Provide the (x, y) coordinate of the cell's center where the given text is located.  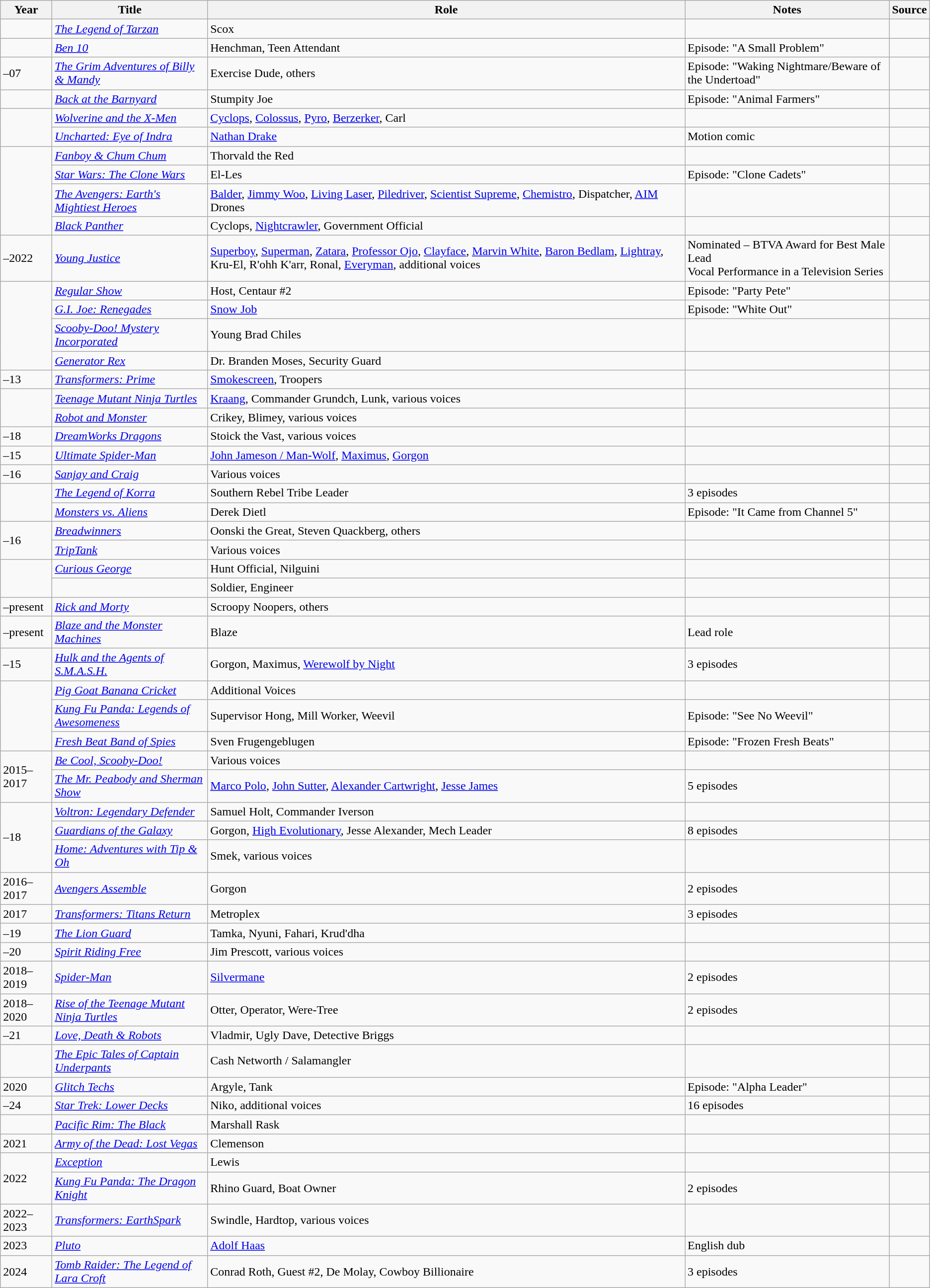
Star Trek: Lower Decks (130, 1106)
Army of the Dead: Lost Vegas (130, 1143)
Episode: "See No Weevil" (787, 716)
Episode: "Waking Nightmare/Beware of the Undertoad" (787, 74)
Curious George (130, 568)
Stoick the Vast, various voices (446, 436)
Clemenson (446, 1143)
Episode: "Frozen Fresh Beats" (787, 741)
Transformers: Titans Return (130, 914)
Henchman, Teen Attendant (446, 48)
El-Les (446, 174)
Kraang, Commander Grundch, Lunk, various voices (446, 399)
Superboy, Superman, Zatara, Professor Ojo, Clayface, Marvin White, Baron Bedlam, Lightray, Kru-El, R'ohh K'arr, Ronal, Everyman, additional voices (446, 258)
Sven Frugengeblugen (446, 741)
Episode: "Alpha Leader" (787, 1087)
Spider-Man (130, 977)
Host, Centaur #2 (446, 291)
Be Cool, Scooby-Doo! (130, 760)
Derek Dietl (446, 512)
Pluto (130, 1246)
2022–2023 (26, 1220)
Samuel Holt, Commander Iverson (446, 811)
Silvermane (446, 977)
Vladmir, Ugly Dave, Detective Briggs (446, 1036)
Tamka, Nyuni, Fahari, Krud'dha (446, 933)
Southern Rebel Tribe Leader (446, 493)
Crikey, Blimey, various voices (446, 417)
Gorgon (446, 888)
Title (130, 10)
Exception (130, 1162)
Nominated – BTVA Award for Best Male LeadVocal Performance in a Television Series (787, 258)
Wolverine and the X-Men (130, 118)
Smokescreen, Troopers (446, 380)
G.I. Joe: Renegades (130, 310)
Breadwinners (130, 531)
Balder, Jimmy Woo, Living Laser, Piledriver, Scientist Supreme, Chemistro, Dispatcher, AIM Drones (446, 200)
–07 (26, 74)
Love, Death & Robots (130, 1036)
–20 (26, 952)
Lewis (446, 1162)
Episode: "Clone Cadets" (787, 174)
Ben 10 (130, 48)
Conrad Roth, Guest #2, De Molay, Cowboy Billionaire (446, 1271)
Monsters vs. Aliens (130, 512)
Gorgon, Maximus, Werewolf by Night (446, 665)
Stumpity Joe (446, 99)
Rick and Morty (130, 607)
Scooby-Doo! Mystery Incorporated (130, 335)
Lead role (787, 632)
Ultimate Spider-Man (130, 455)
2017 (26, 914)
DreamWorks Dragons (130, 436)
Episode: "White Out" (787, 310)
Year (26, 10)
Uncharted: Eye of Indra (130, 137)
Episode: "A Small Problem" (787, 48)
Star Wars: The Clone Wars (130, 174)
Blaze and the Monster Machines (130, 632)
Dr. Branden Moses, Security Guard (446, 361)
Cash Networth / Salamangler (446, 1061)
2023 (26, 1246)
Blaze (446, 632)
Hulk and the Agents of S.M.A.S.H. (130, 665)
–24 (26, 1106)
Avengers Assemble (130, 888)
Young Brad Chiles (446, 335)
–2022 (26, 258)
Transformers: Prime (130, 380)
Thorvald the Red (446, 156)
Young Justice (130, 258)
The Grim Adventures of Billy & Mandy (130, 74)
Guardians of the Galaxy (130, 830)
The Mr. Peabody and Sherman Show (130, 786)
Exercise Dude, others (446, 74)
Nathan Drake (446, 137)
Metroplex (446, 914)
Role (446, 10)
–19 (26, 933)
2024 (26, 1271)
Sanjay and Craig (130, 474)
–13 (26, 380)
Source (909, 10)
Black Panther (130, 226)
Swindle, Hardtop, various voices (446, 1220)
Hunt Official, Nilguini (446, 568)
John Jameson / Man-Wolf, Maximus, Gorgon (446, 455)
Argyle, Tank (446, 1087)
Rise of the Teenage Mutant Ninja Turtles (130, 1010)
Glitch Techs (130, 1087)
The Avengers: Earth's Mightiest Heroes (130, 200)
Pig Goat Banana Cricket (130, 690)
Episode: "Animal Farmers" (787, 99)
Episode: "Party Pete" (787, 291)
Otter, Operator, Were-Tree (446, 1010)
Snow Job (446, 310)
Pacific Rim: The Black (130, 1125)
Marco Polo, John Sutter, Alexander Cartwright, Jesse James (446, 786)
Cyclops, Colossus, Pyro, Berzerker, Carl (446, 118)
TripTank (130, 550)
Gorgon, High Evolutionary, Jesse Alexander, Mech Leader (446, 830)
Regular Show (130, 291)
Kung Fu Panda: The Dragon Knight (130, 1188)
Cyclops, Nightcrawler, Government Official (446, 226)
Fresh Beat Band of Spies (130, 741)
2020 (26, 1087)
Robot and Monster (130, 417)
Scroopy Noopers, others (446, 607)
The Legend of Tarzan (130, 29)
Home: Adventures with Tip & Oh (130, 856)
Motion comic (787, 137)
Jim Prescott, various voices (446, 952)
2022 (26, 1179)
The Legend of Korra (130, 493)
Spirit Riding Free (130, 952)
2015–2017 (26, 776)
2016–2017 (26, 888)
2018–2019 (26, 977)
Adolf Haas (446, 1246)
8 episodes (787, 830)
–21 (26, 1036)
Soldier, Engineer (446, 587)
Voltron: Legendary Defender (130, 811)
Scox (446, 29)
Smek, various voices (446, 856)
Marshall Rask (446, 1125)
2018–2020 (26, 1010)
Niko, additional voices (446, 1106)
The Epic Tales of Captain Underpants (130, 1061)
Additional Voices (446, 690)
Fanboy & Chum Chum (130, 156)
Back at the Barnyard (130, 99)
English dub (787, 1246)
The Lion Guard (130, 933)
Rhino Guard, Boat Owner (446, 1188)
5 episodes (787, 786)
Supervisor Hong, Mill Worker, Weevil (446, 716)
Teenage Mutant Ninja Turtles (130, 399)
Kung Fu Panda: Legends of Awesomeness (130, 716)
Generator Rex (130, 361)
16 episodes (787, 1106)
Transformers: EarthSpark (130, 1220)
Episode: "It Came from Channel 5" (787, 512)
Oonski the Great, Steven Quackberg, others (446, 531)
Notes (787, 10)
2021 (26, 1143)
Tomb Raider: The Legend of Lara Croft (130, 1271)
